Locate the cell with the specified text and output its (X, Y) center coordinate. 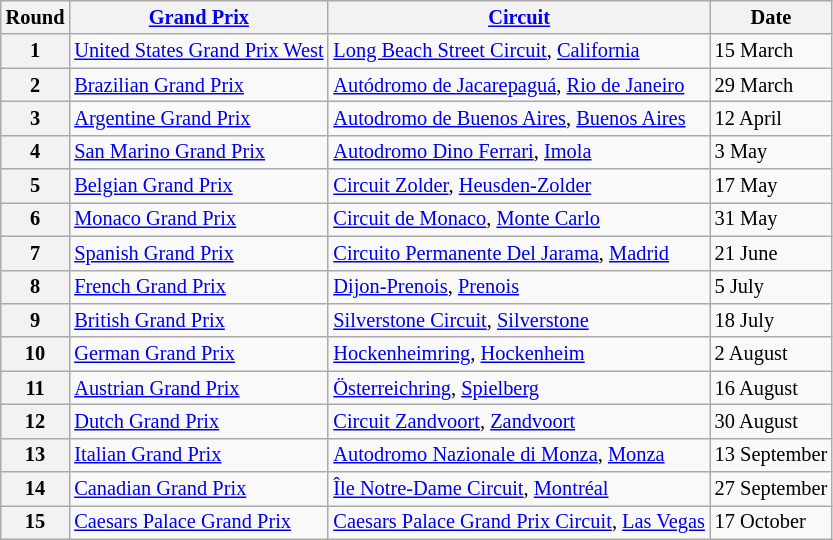
Monaco Grand Prix (198, 219)
17 May (771, 186)
3 May (771, 152)
4 (36, 152)
Canadian Grand Prix (198, 489)
Autodromo Dino Ferrari, Imola (518, 152)
French Grand Prix (198, 287)
Italian Grand Prix (198, 455)
Circuit (518, 17)
British Grand Prix (198, 320)
Circuit Zolder, Heusden-Zolder (518, 186)
Hockenheimring, Hockenheim (518, 354)
San Marino Grand Prix (198, 152)
Brazilian Grand Prix (198, 85)
Autodromo de Buenos Aires, Buenos Aires (518, 118)
6 (36, 219)
Austrian Grand Prix (198, 388)
18 July (771, 320)
Round (36, 17)
2 August (771, 354)
Île Notre-Dame Circuit, Montréal (518, 489)
Grand Prix (198, 17)
Circuit de Monaco, Monte Carlo (518, 219)
Autodromo Nazionale di Monza, Monza (518, 455)
21 June (771, 253)
Dijon-Prenois, Prenois (518, 287)
15 March (771, 51)
29 March (771, 85)
11 (36, 388)
Long Beach Street Circuit, California (518, 51)
Caesars Palace Grand Prix (198, 522)
Caesars Palace Grand Prix Circuit, Las Vegas (518, 522)
10 (36, 354)
5 (36, 186)
German Grand Prix (198, 354)
5 July (771, 287)
17 October (771, 522)
30 August (771, 421)
Silverstone Circuit, Silverstone (518, 320)
2 (36, 85)
Date (771, 17)
7 (36, 253)
Circuito Permanente Del Jarama, Madrid (518, 253)
8 (36, 287)
9 (36, 320)
Dutch Grand Prix (198, 421)
31 May (771, 219)
13 September (771, 455)
Belgian Grand Prix (198, 186)
3 (36, 118)
12 (36, 421)
12 April (771, 118)
15 (36, 522)
1 (36, 51)
Österreichring, Spielberg (518, 388)
14 (36, 489)
Autódromo de Jacarepaguá, Rio de Janeiro (518, 85)
16 August (771, 388)
Argentine Grand Prix (198, 118)
13 (36, 455)
Circuit Zandvoort, Zandvoort (518, 421)
27 September (771, 489)
Spanish Grand Prix (198, 253)
United States Grand Prix West (198, 51)
